From the cell containing the given text, extract its center point as (x, y) coordinate. 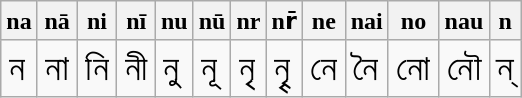
nī (136, 21)
নু (174, 68)
ne (324, 21)
nau (464, 21)
নী (136, 68)
ন্ (505, 68)
nu (174, 21)
nū (212, 21)
নে (324, 68)
নি (97, 68)
ন (19, 68)
nai (366, 21)
নো (413, 68)
না (57, 68)
ni (97, 21)
নৃ (248, 68)
nr̄ (284, 21)
নৌ (464, 68)
nr (248, 21)
na (19, 21)
নূ (212, 68)
নৈ (366, 68)
নৄ (284, 68)
n (505, 21)
nā (57, 21)
no (413, 21)
